Determine the (X, Y) coordinate at the center of the cell enclosing the given text.  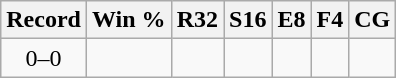
CG (372, 20)
S16 (248, 20)
0–0 (44, 58)
Record (44, 20)
E8 (292, 20)
F4 (330, 20)
R32 (197, 20)
Win % (128, 20)
